From the cell containing the given text, extract its center point as (X, Y) coordinate. 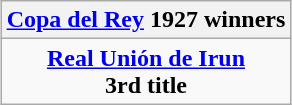
Real Unión de Irun3rd title (146, 72)
Copa del Rey 1927 winners (146, 20)
